Find where the given text appears and provide that cell's center as (X, Y) coordinate. 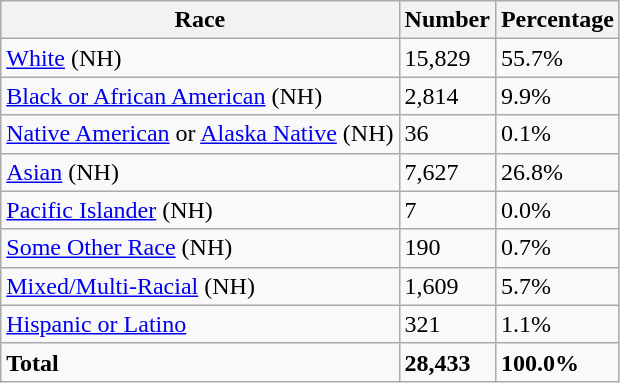
321 (447, 324)
Percentage (557, 20)
Race (200, 20)
Hispanic or Latino (200, 324)
0.0% (557, 210)
Asian (NH) (200, 172)
Native American or Alaska Native (NH) (200, 134)
1,609 (447, 286)
28,433 (447, 362)
7 (447, 210)
White (NH) (200, 58)
15,829 (447, 58)
7,627 (447, 172)
9.9% (557, 96)
36 (447, 134)
5.7% (557, 286)
190 (447, 248)
Some Other Race (NH) (200, 248)
2,814 (447, 96)
100.0% (557, 362)
Number (447, 20)
0.1% (557, 134)
Total (200, 362)
0.7% (557, 248)
Mixed/Multi-Racial (NH) (200, 286)
Pacific Islander (NH) (200, 210)
26.8% (557, 172)
Black or African American (NH) (200, 96)
55.7% (557, 58)
1.1% (557, 324)
